Scan for the cell matching the given text and deliver its (X, Y) coordinate at center. 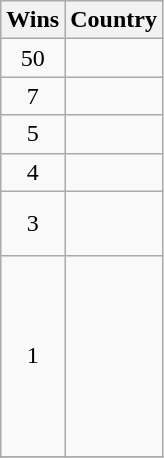
Country (114, 20)
4 (33, 172)
1 (33, 356)
Wins (33, 20)
5 (33, 134)
50 (33, 58)
7 (33, 96)
3 (33, 224)
